Return the [x, y] coordinate for the center point of the cell that contains the specified text.  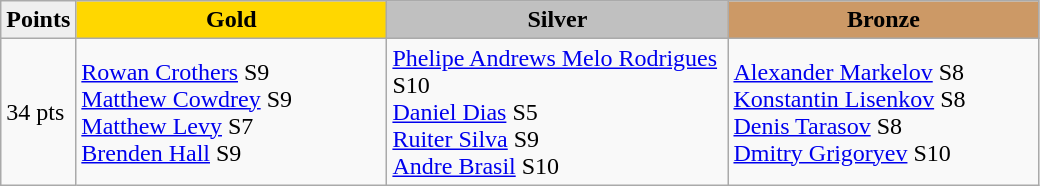
Silver [558, 20]
34 pts [38, 112]
Alexander Markelov S8Konstantin Lisenkov S8Denis Tarasov S8Dmitry Grigoryev S10 [884, 112]
Phelipe Andrews Melo Rodrigues S10Daniel Dias S5Ruiter Silva S9Andre Brasil S10 [558, 112]
Gold [232, 20]
Points [38, 20]
Bronze [884, 20]
Rowan Crothers S9Matthew Cowdrey S9Matthew Levy S7Brenden Hall S9 [232, 112]
